Find where the given text appears and provide that cell's center as (x, y) coordinate. 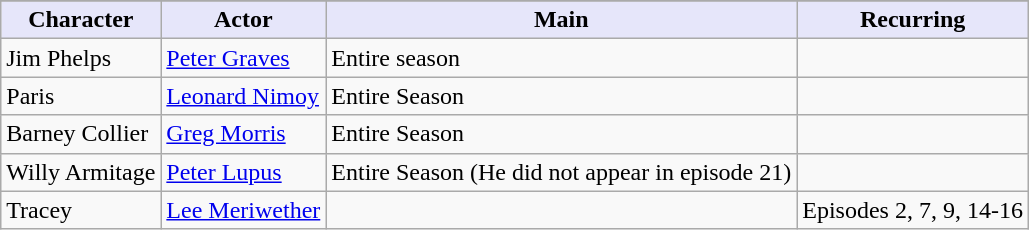
Jim Phelps (81, 58)
Peter Lupus (244, 172)
Willy Armitage (81, 172)
Peter Graves (244, 58)
Leonard Nimoy (244, 96)
Entire season (562, 58)
Actor (244, 20)
Barney Collier (81, 134)
Main (562, 20)
Character (81, 20)
Recurring (913, 20)
Episodes 2, 7, 9, 14-16 (913, 210)
Entire Season (He did not appear in episode 21) (562, 172)
Tracey (81, 210)
Greg Morris (244, 134)
Lee Meriwether (244, 210)
Paris (81, 96)
